Locate the cell with the specified text and output its (X, Y) center coordinate. 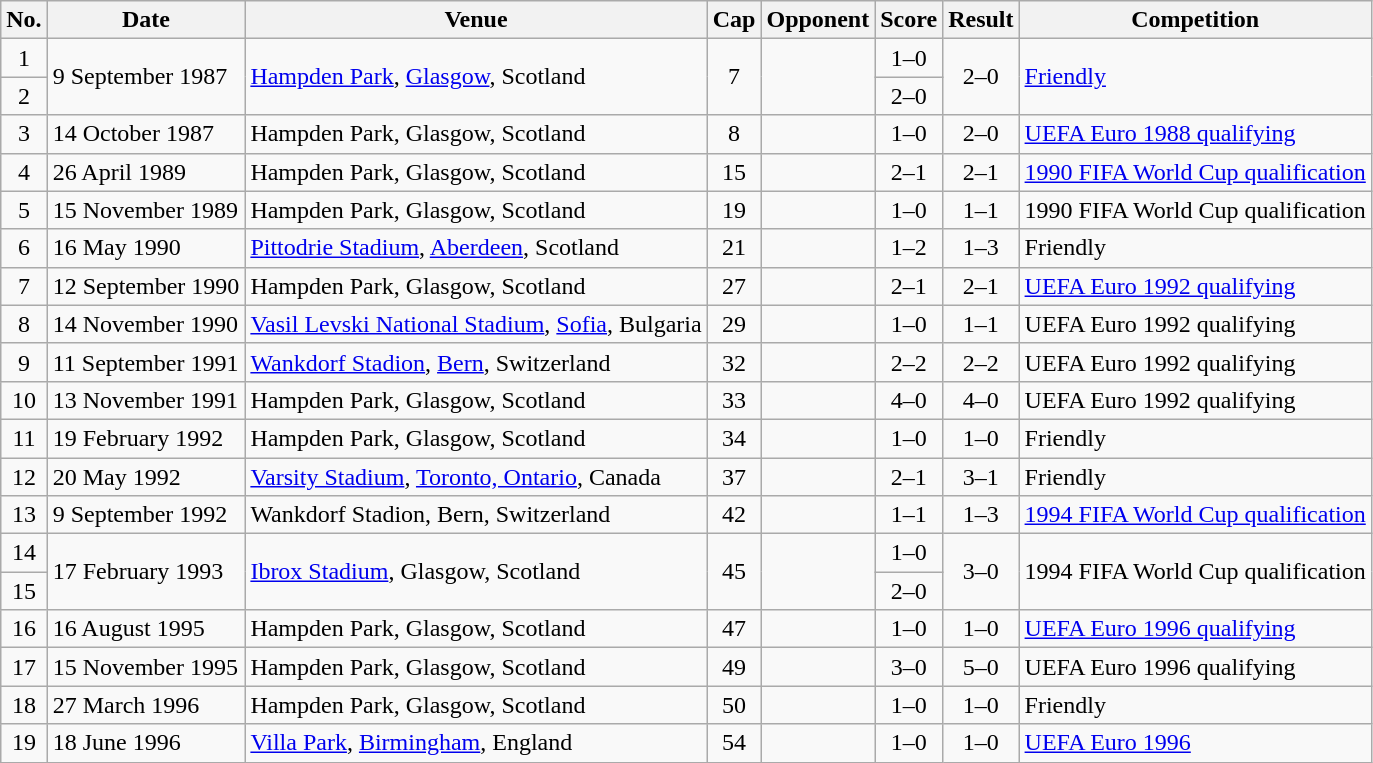
16 May 1990 (146, 248)
9 September 1987 (146, 77)
12 September 1990 (146, 286)
3 (24, 134)
Venue (476, 20)
3–1 (981, 477)
37 (734, 477)
UEFA Euro 1988 qualifying (1195, 134)
47 (734, 629)
Competition (1195, 20)
Villa Park, Birmingham, England (476, 743)
16 August 1995 (146, 629)
No. (24, 20)
15 November 1995 (146, 667)
14 (24, 553)
2 (24, 96)
13 November 1991 (146, 400)
Pittodrie Stadium, Aberdeen, Scotland (476, 248)
9 (24, 362)
Varsity Stadium, Toronto, Ontario, Canada (476, 477)
16 (24, 629)
54 (734, 743)
34 (734, 438)
14 November 1990 (146, 324)
11 (24, 438)
5–0 (981, 667)
14 October 1987 (146, 134)
18 June 1996 (146, 743)
45 (734, 572)
11 September 1991 (146, 362)
29 (734, 324)
1 (24, 58)
42 (734, 515)
15 November 1989 (146, 210)
Vasil Levski National Stadium, Sofia, Bulgaria (476, 324)
50 (734, 705)
Cap (734, 20)
49 (734, 667)
9 September 1992 (146, 515)
33 (734, 400)
5 (24, 210)
Score (909, 20)
20 May 1992 (146, 477)
UEFA Euro 1996 (1195, 743)
6 (24, 248)
27 (734, 286)
13 (24, 515)
26 April 1989 (146, 172)
1–2 (909, 248)
10 (24, 400)
12 (24, 477)
18 (24, 705)
Ibrox Stadium, Glasgow, Scotland (476, 572)
21 (734, 248)
Opponent (818, 20)
27 March 1996 (146, 705)
17 (24, 667)
17 February 1993 (146, 572)
4 (24, 172)
Result (981, 20)
19 February 1992 (146, 438)
32 (734, 362)
Date (146, 20)
